Determine the (x, y) coordinate at the center of the cell enclosing the given text.  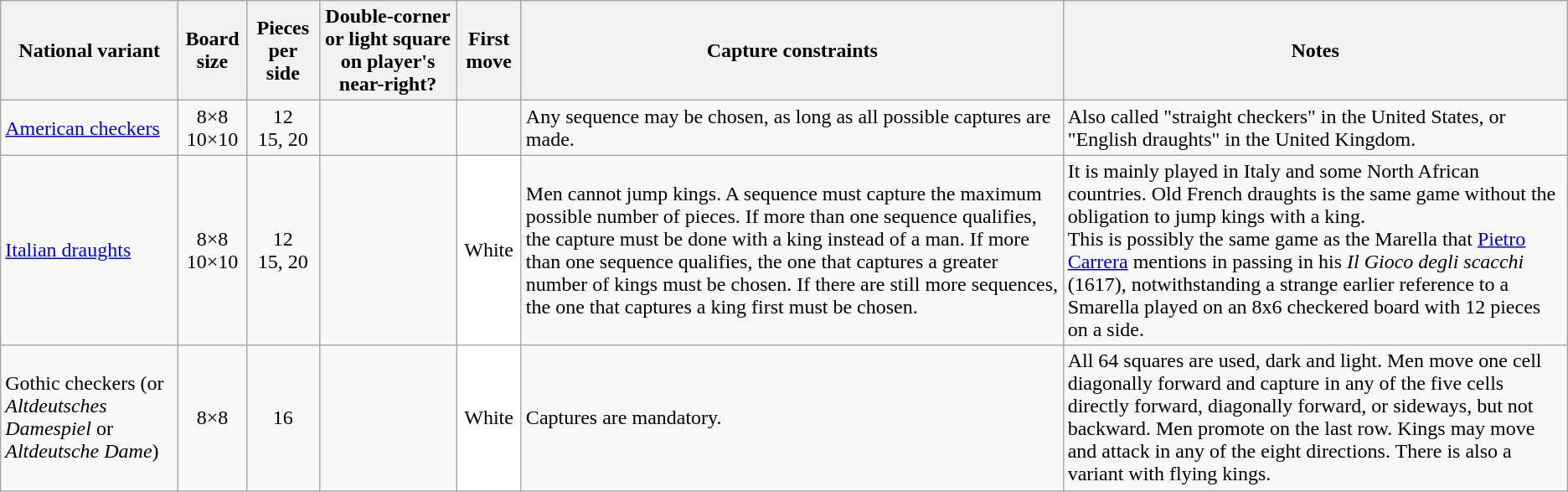
Any sequence may be chosen, as long as all possible captures are made. (792, 127)
8×8 (213, 417)
Italian draughts (90, 250)
National variant (90, 50)
Gothic checkers (or Altdeutsches Damespiel or Altdeutsche Dame) (90, 417)
Captures are mandatory. (792, 417)
Capture constraints (792, 50)
Pieces per side (283, 50)
Also called "straight checkers" in the United States, or "English draughts" in the United Kingdom. (1315, 127)
Notes (1315, 50)
First move (489, 50)
American checkers (90, 127)
Board size (213, 50)
16 (283, 417)
Double-corner or light square on player's near-right? (388, 50)
